Capture the cell that displays the provided text and extract its [X, Y] central coordinate. 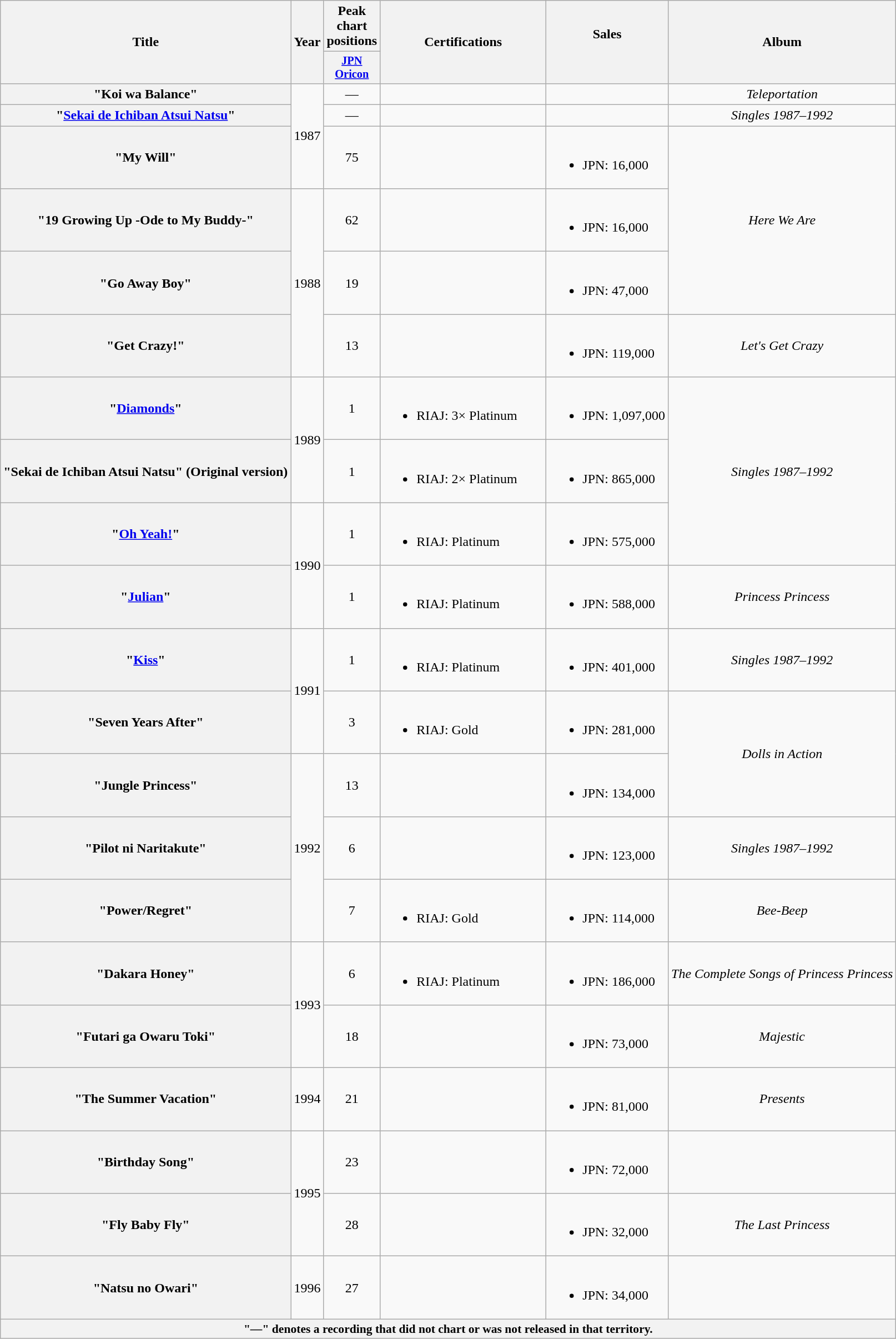
JPNOricon [352, 68]
RIAJ: 2× Platinum [463, 471]
Album [782, 42]
1995 [308, 1193]
"Diamonds" [145, 409]
1990 [308, 565]
Title [145, 42]
JPN: 72,000 [607, 1162]
The Complete Songs of Princess Princess [782, 973]
"—" denotes a recording that did not chart or was not released in that territory. [449, 1329]
"Power/Regret" [145, 911]
"Dakara Honey" [145, 973]
Majestic [782, 1036]
JPN: 1,097,000 [607, 409]
19 [352, 283]
"Julian" [145, 596]
JPN: 401,000 [607, 660]
JPN: 575,000 [607, 534]
JPN: 134,000 [607, 785]
18 [352, 1036]
"Go Away Boy" [145, 283]
"Jungle Princess" [145, 785]
3 [352, 722]
JPN: 47,000 [607, 283]
"Futari ga Owaru Toki" [145, 1036]
"Kiss" [145, 660]
JPN: 32,000 [607, 1225]
"Oh Yeah!" [145, 534]
"Koi wa Balance" [145, 94]
"Natsu no Owari" [145, 1287]
The Last Princess [782, 1225]
1994 [308, 1100]
"19 Growing Up -Ode to My Buddy-" [145, 220]
RIAJ: 3× Platinum [463, 409]
JPN: 119,000 [607, 345]
"The Summer Vacation" [145, 1100]
Certifications [463, 42]
7 [352, 911]
JPN: 865,000 [607, 471]
1992 [308, 847]
1987 [308, 136]
Princess Princess [782, 596]
JPN: 34,000 [607, 1287]
Dolls in Action [782, 754]
27 [352, 1287]
"My Will" [145, 158]
"Pilot ni Naritakute" [145, 847]
JPN: 123,000 [607, 847]
"Get Crazy!" [145, 345]
"Sekai de Ichiban Atsui Natsu" (Original version) [145, 471]
75 [352, 158]
Year [308, 42]
"Sekai de Ichiban Atsui Natsu" [145, 116]
Bee-Beep [782, 911]
JPN: 186,000 [607, 973]
1996 [308, 1287]
Teleportation [782, 94]
23 [352, 1162]
JPN: 114,000 [607, 911]
"Seven Years After" [145, 722]
Presents [782, 1100]
JPN: 81,000 [607, 1100]
JPN: 281,000 [607, 722]
28 [352, 1225]
1993 [308, 1005]
Sales [607, 42]
"Birthday Song" [145, 1162]
JPN: 588,000 [607, 596]
Here We Are [782, 220]
62 [352, 220]
1991 [308, 691]
Let's Get Crazy [782, 345]
21 [352, 1100]
JPN: 73,000 [607, 1036]
1989 [308, 440]
Peak chart positions [352, 26]
1988 [308, 283]
"Fly Baby Fly" [145, 1225]
